Capture the cell that displays the provided text and extract its [x, y] central coordinate. 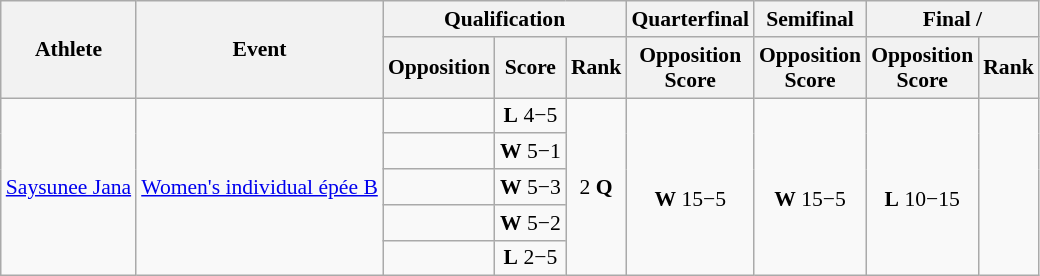
Event [260, 50]
Final / [952, 19]
Opposition [439, 68]
W 5−3 [530, 187]
L 2−5 [530, 258]
Qualification [505, 19]
Semifinal [810, 19]
L 4−5 [530, 116]
W 5−2 [530, 223]
Athlete [68, 50]
Saysunee Jana [68, 187]
Women's individual épée B [260, 187]
2 Q [596, 187]
Score [530, 68]
Quarterfinal [690, 19]
W 5−1 [530, 152]
L 10−15 [922, 187]
